Search for the cell housing the specified text and yield its [X, Y] center coordinate. 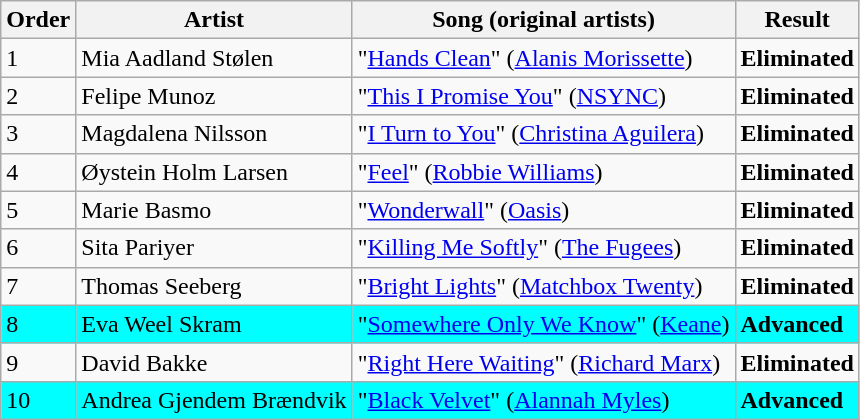
David Bakke [214, 362]
Andrea Gjendem Brændvik [214, 400]
Result [797, 20]
10 [38, 400]
1 [38, 58]
"Feel" (Robbie Williams) [544, 172]
Felipe Munoz [214, 96]
Song (original artists) [544, 20]
Artist [214, 20]
2 [38, 96]
Eva Weel Skram [214, 324]
7 [38, 286]
Marie Basmo [214, 210]
"Wonderwall" (Oasis) [544, 210]
5 [38, 210]
"This I Promise You" (NSYNC) [544, 96]
Øystein Holm Larsen [214, 172]
"I Turn to You" (Christina Aguilera) [544, 134]
"Bright Lights" (Matchbox Twenty) [544, 286]
"Right Here Waiting" (Richard Marx) [544, 362]
Thomas Seeberg [214, 286]
"Hands Clean" (Alanis Morissette) [544, 58]
"Somewhere Only We Know" (Keane) [544, 324]
4 [38, 172]
Order [38, 20]
Mia Aadland Stølen [214, 58]
3 [38, 134]
Magdalena Nilsson [214, 134]
"Black Velvet" (Alannah Myles) [544, 400]
8 [38, 324]
"Killing Me Softly" (The Fugees) [544, 248]
Sita Pariyer [214, 248]
6 [38, 248]
9 [38, 362]
